Capture the cell that displays the provided text and extract its [x, y] central coordinate. 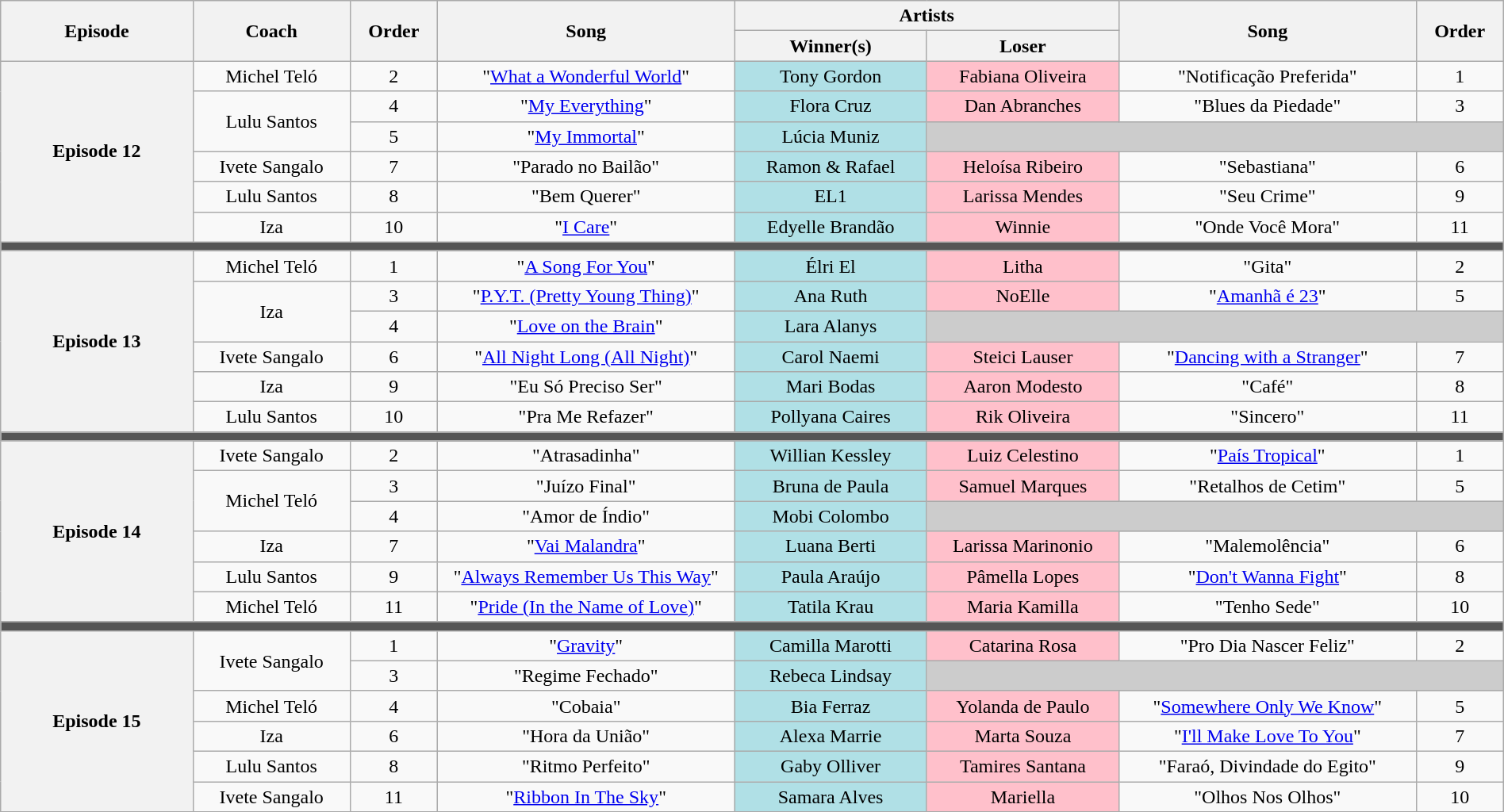
"Bem Querer" [585, 197]
"Faraó, Divindade do Egito" [1268, 766]
Yolanda de Paulo [1022, 706]
Bia Ferraz [831, 706]
Tony Gordon [831, 76]
Loser [1022, 46]
"Love on the Brain" [585, 326]
Luiz Celestino [1022, 456]
"Café" [1268, 387]
Pollyana Caires [831, 417]
"What a Wonderful World" [585, 76]
"Ritmo Perfeito" [585, 766]
Gaby Olliver [831, 766]
"Hora da União" [585, 736]
"Pro Dia Nascer Feliz" [1268, 645]
"Cobaia" [585, 706]
Dan Abranches [1022, 106]
"Gravity" [585, 645]
"Amanhã é 23" [1268, 296]
"All Night Long (All Night)" [585, 356]
Edyelle Brandão [831, 227]
Flora Cruz [831, 106]
Alexa Marrie [831, 736]
"Pride (In the Name of Love)" [585, 607]
"Somewhere Only We Know" [1268, 706]
"Pra Me Refazer" [585, 417]
"Regime Fechado" [585, 676]
Tatila Krau [831, 607]
"Retalhos de Cetim" [1268, 486]
"Parado no Bailão" [585, 167]
"Don't Wanna Fight" [1268, 576]
"P.Y.T. (Pretty Young Thing)" [585, 296]
Willian Kessley [831, 456]
Marta Souza [1022, 736]
Samuel Marques [1022, 486]
Heloísa Ribeiro [1022, 167]
Coach [271, 31]
Tamires Santana [1022, 766]
Maria Kamilla [1022, 607]
Paula Araújo [831, 576]
Episode 12 [97, 151]
"Juízo Final" [585, 486]
Lúcia Muniz [831, 136]
"Seu Crime" [1268, 197]
"Gita" [1268, 266]
"Onde Você Mora" [1268, 227]
"Olhos Nos Olhos" [1268, 797]
Episode 13 [97, 341]
"Sebastiana" [1268, 167]
Ana Ruth [831, 296]
Élri El [831, 266]
Mariella [1022, 797]
Artists [927, 16]
EL1 [831, 197]
Aaron Modesto [1022, 387]
Luana Berti [831, 546]
"Eu Só Preciso Ser" [585, 387]
Episode 15 [97, 721]
Carol Naemi [831, 356]
Winner(s) [831, 46]
"Malemolência" [1268, 546]
"Vai Malandra" [585, 546]
"I Care" [585, 227]
Camilla Marotti [831, 645]
Episode [97, 31]
Larissa Marinonio [1022, 546]
Litha [1022, 266]
"Ribbon In The Sky" [585, 797]
"Always Remember Us This Way" [585, 576]
"Tenho Sede" [1268, 607]
Pâmella Lopes [1022, 576]
"Dancing with a Stranger" [1268, 356]
Larissa Mendes [1022, 197]
Rebeca Lindsay [831, 676]
Ramon & Rafael [831, 167]
Mari Bodas [831, 387]
Rik Oliveira [1022, 417]
"País Tropical" [1268, 456]
Fabiana Oliveira [1022, 76]
Winnie [1022, 227]
Catarina Rosa [1022, 645]
Samara Alves [831, 797]
"A Song For You" [585, 266]
"Amor de Índio" [585, 516]
Episode 14 [97, 531]
"I'll Make Love To You" [1268, 736]
NoElle [1022, 296]
Mobi Colombo [831, 516]
"Atrasadinha" [585, 456]
Steici Lauser [1022, 356]
Lara Alanys [831, 326]
"Notificação Preferida" [1268, 76]
"My Immortal" [585, 136]
"Blues da Piedade" [1268, 106]
"My Everything" [585, 106]
Bruna de Paula [831, 486]
"Sincero" [1268, 417]
